Pinpoint the cell where the given text exists, returning its (X, Y) midpoint coordinate. 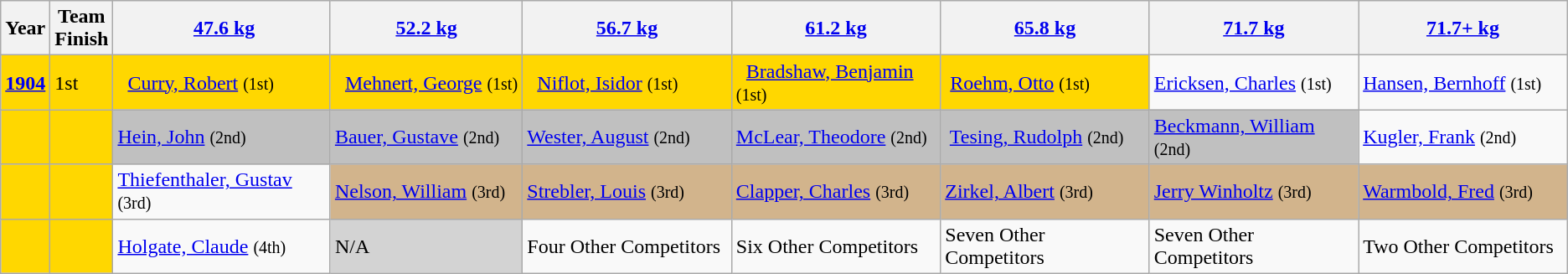
Zirkel, Albert (3rd) (1045, 191)
Curry, Robert (1st) (221, 82)
Thiefenthaler, Gustav (3rd) (221, 191)
Bradshaw, Benjamin (1st) (836, 82)
56.7 kg (627, 28)
Mehnert, George (1st) (426, 82)
Ericksen, Charles (1st) (1253, 82)
Nelson, William (3rd) (426, 191)
71.7+ kg (1463, 28)
47.6 kg (221, 28)
61.2 kg (836, 28)
Warmbold, Fred (3rd) (1463, 191)
Holgate, Claude (4th) (221, 246)
Jerry Winholtz (3rd) (1253, 191)
N/A (426, 246)
Tesing, Rudolph (2nd) (1045, 137)
Four Other Competitors (627, 246)
71.7 kg (1253, 28)
Two Other Competitors (1463, 246)
Year (25, 28)
Roehm, Otto (1st) (1045, 82)
Hein, John (2nd) (221, 137)
1st (82, 82)
McLear, Theodore (2nd) (836, 137)
Beckmann, William (2nd) (1253, 137)
52.2 kg (426, 28)
Bauer, Gustave (2nd) (426, 137)
Strebler, Louis (3rd) (627, 191)
65.8 kg (1045, 28)
Kugler, Frank (2nd) (1463, 137)
Six Other Competitors (836, 246)
1904 (25, 82)
Niflot, Isidor (1st) (627, 82)
Clapper, Charles (3rd) (836, 191)
Team Finish (82, 28)
Wester, August (2nd) (627, 137)
Hansen, Bernhoff (1st) (1463, 82)
